From the cell containing the given text, extract its center point as (x, y) coordinate. 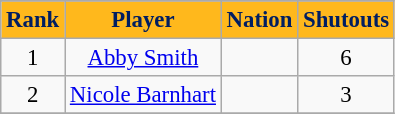
Shutouts (346, 20)
Abby Smith (144, 58)
2 (33, 95)
Rank (33, 20)
3 (346, 95)
Player (144, 20)
Nicole Barnhart (144, 95)
1 (33, 58)
6 (346, 58)
Nation (259, 20)
